Search for the cell housing the specified text and yield its (X, Y) center coordinate. 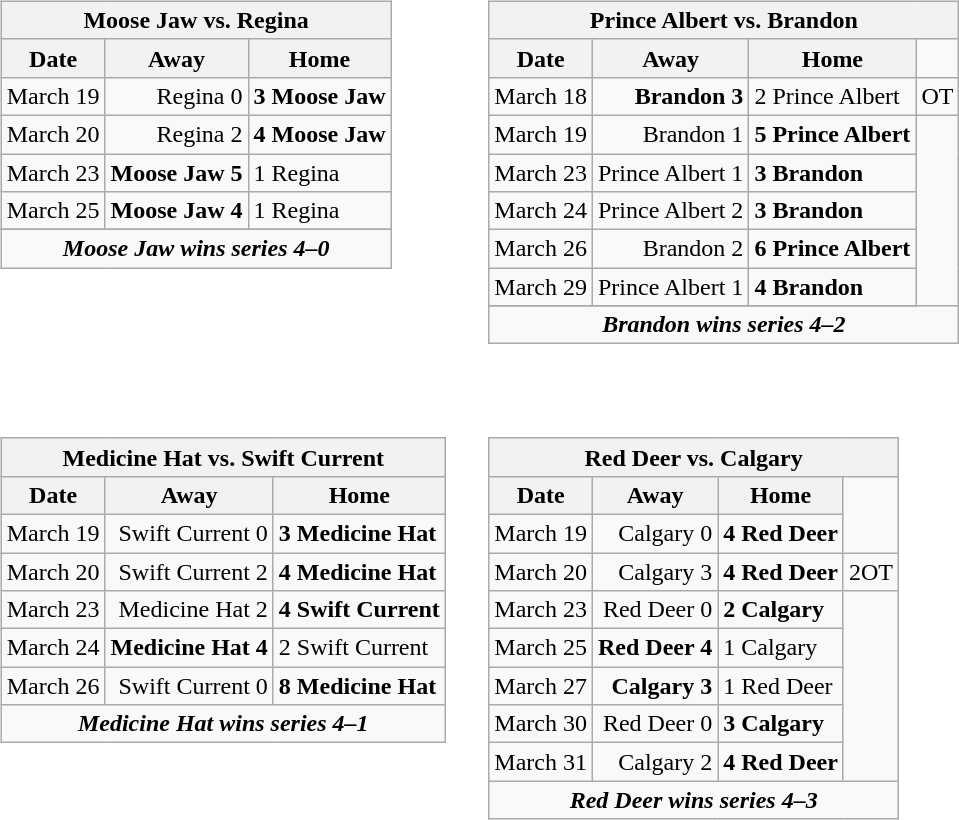
4 Brandon (832, 287)
2 Prince Albert (832, 96)
Medicine Hat wins series 4–1 (223, 724)
Brandon 2 (670, 249)
Red Deer vs. Calgary (694, 457)
Regina 2 (176, 134)
Brandon 1 (670, 134)
4 Moose Jaw (320, 134)
March 18 (541, 96)
OT (938, 96)
4 Medicine Hat (359, 571)
Medicine Hat vs. Swift Current (223, 457)
Regina 0 (176, 96)
3 Calgary (781, 724)
Brandon wins series 4–2 (724, 325)
3 Moose Jaw (320, 96)
Calgary 2 (654, 762)
Medicine Hat 2 (189, 610)
Moose Jaw vs. Regina (196, 20)
5 Prince Albert (832, 134)
6 Prince Albert (832, 249)
Swift Current 2 (189, 571)
Moose Jaw 5 (176, 173)
Red Deer wins series 4–3 (694, 800)
2 Swift Current (359, 648)
4 Swift Current (359, 610)
8 Medicine Hat (359, 686)
1 Red Deer (781, 686)
Red Deer 4 (654, 648)
Brandon 3 (670, 96)
Calgary 0 (654, 533)
Moose Jaw wins series 4–0 (196, 249)
March 30 (541, 724)
Prince Albert 2 (670, 211)
2 Calgary (781, 610)
1 Calgary (781, 648)
March 29 (541, 287)
2OT (870, 571)
March 27 (541, 686)
Prince Albert vs. Brandon (724, 20)
March 31 (541, 762)
Medicine Hat 4 (189, 648)
3 Medicine Hat (359, 533)
Moose Jaw 4 (176, 211)
